Locate the cell with the specified text and output its [X, Y] center coordinate. 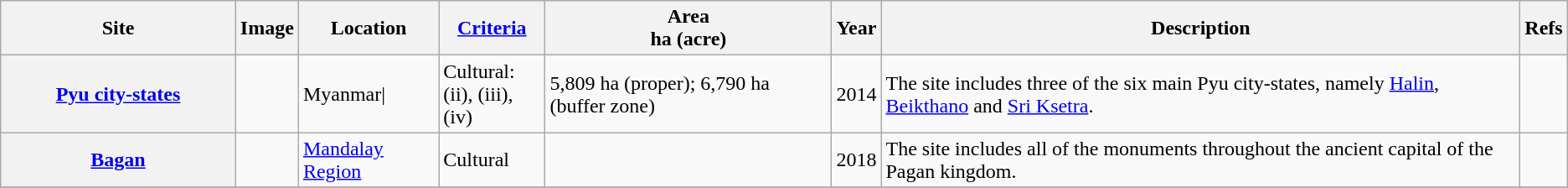
Location [369, 29]
Cultural [493, 159]
The site includes three of the six main Pyu city-states, namely Halin, Beikthano and Sri Ksetra. [1201, 94]
Site [119, 29]
Refs [1544, 29]
2018 [856, 159]
Image [266, 29]
2014 [856, 94]
Year [856, 29]
The site includes all of the monuments throughout the ancient capital of the Pagan kingdom. [1201, 159]
Criteria [493, 29]
Bagan [119, 159]
Mandalay Region [369, 159]
Description [1201, 29]
Pyu city-states [119, 94]
Myanmar| [369, 94]
Cultural:(ii), (iii), (iv) [493, 94]
5,809 ha (proper); 6,790 ha (buffer zone) [689, 94]
Areaha (acre) [689, 29]
